Scan for the cell matching the given text and deliver its [x, y] coordinate at center. 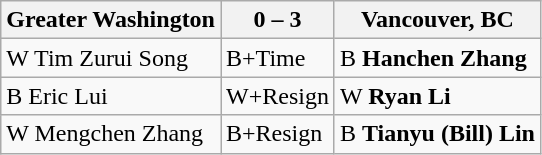
B+Time [277, 58]
W+Resign [277, 96]
Greater Washington [111, 20]
B+Resign [277, 134]
W Mengchen Zhang [111, 134]
B Tianyu (Bill) Lin [437, 134]
0 – 3 [277, 20]
B Eric Lui [111, 96]
B Hanchen Zhang [437, 58]
Vancouver, BC [437, 20]
W Tim Zurui Song [111, 58]
W Ryan Li [437, 96]
